Provide the (X, Y) coordinate of the cell's center where the given text is located.  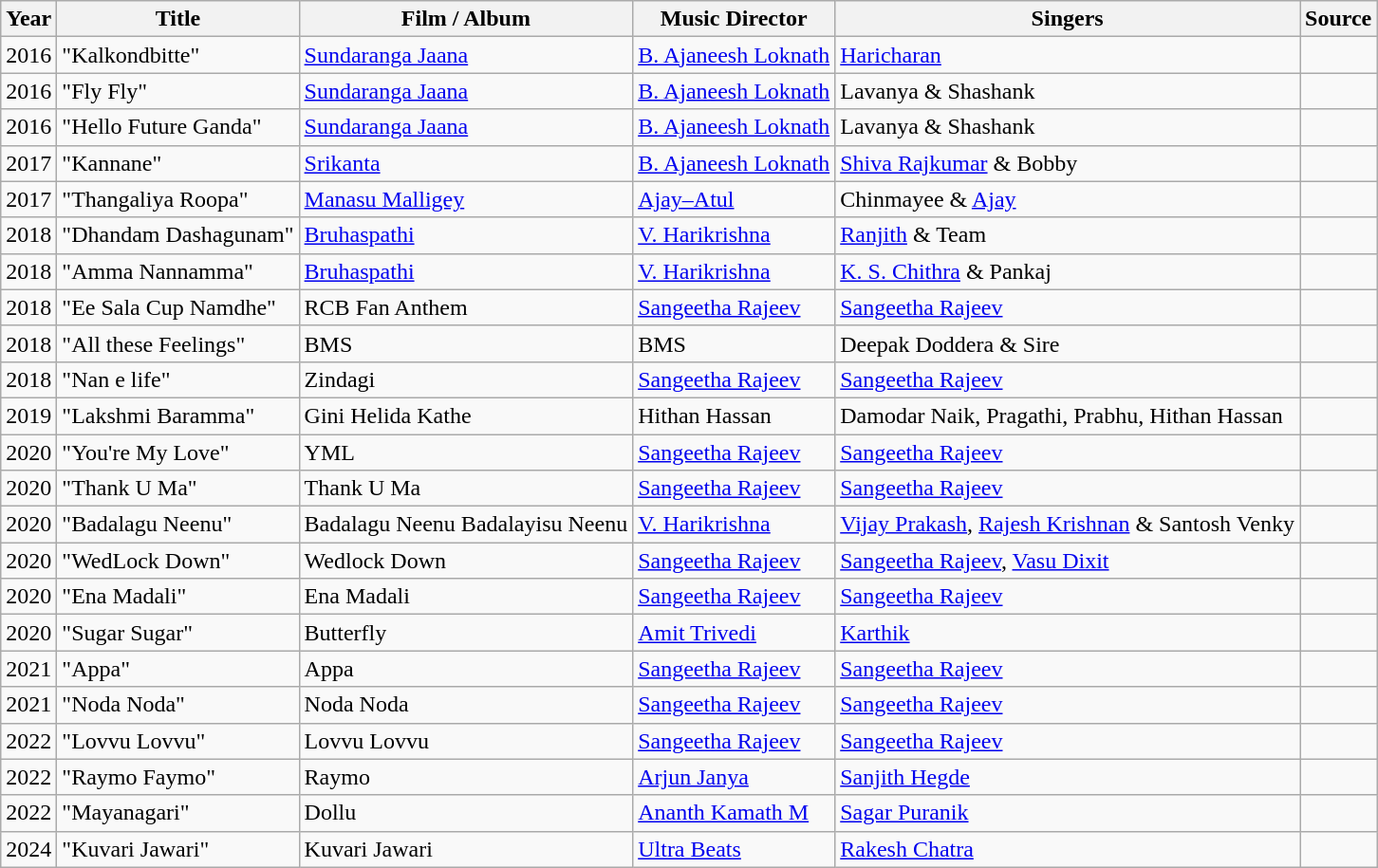
"Thank U Ma" (178, 489)
Badalagu Neenu Badalayisu Neenu (466, 525)
YML (466, 452)
Sanjith Hegde (1068, 777)
Gini Helida Kathe (466, 416)
Amit Trivedi (735, 633)
Haricharan (1068, 55)
"Kuvari Jawari" (178, 849)
Film / Album (466, 19)
Rakesh Chatra (1068, 849)
"Ena Madali" (178, 597)
Thank U Ma (466, 489)
Singers (1068, 19)
2024 (28, 849)
Shiva Rajkumar & Bobby (1068, 163)
"Kalkondbitte" (178, 55)
Year (28, 19)
2019 (28, 416)
"You're My Love" (178, 452)
Karthik (1068, 633)
Damodar Naik, Pragathi, Prabhu, Hithan Hassan (1068, 416)
Ranjith & Team (1068, 235)
"WedLock Down" (178, 561)
Ultra Beats (735, 849)
"Fly Fly" (178, 91)
Ena Madali (466, 597)
Chinmayee & Ajay (1068, 199)
"Kannane" (178, 163)
Ananth Kamath M (735, 813)
Hithan Hassan (735, 416)
Ajay–Atul (735, 199)
Vijay Prakash, Rajesh Krishnan & Santosh Venky (1068, 525)
"Amma Nannamma" (178, 271)
Kuvari Jawari (466, 849)
Sagar Puranik (1068, 813)
"Lovvu Lovvu" (178, 741)
"Badalagu Neenu" (178, 525)
RCB Fan Anthem (466, 307)
"Thangaliya Roopa" (178, 199)
"Appa" (178, 669)
Title (178, 19)
Manasu Malligey (466, 199)
"Raymo Faymo" (178, 777)
"Sugar Sugar" (178, 633)
Appa (466, 669)
"Noda Noda" (178, 705)
Srikanta (466, 163)
"Nan e life" (178, 379)
Arjun Janya (735, 777)
Dollu (466, 813)
"All these Feelings" (178, 343)
"Dhandam Dashagunam" (178, 235)
Lovvu Lovvu (466, 741)
Noda Noda (466, 705)
Zindagi (466, 379)
Wedlock Down (466, 561)
Raymo (466, 777)
"Ee Sala Cup Namdhe" (178, 307)
Music Director (735, 19)
Butterfly (466, 633)
"Lakshmi Baramma" (178, 416)
"Mayanagari" (178, 813)
K. S. Chithra & Pankaj (1068, 271)
"Hello Future Ganda" (178, 127)
Sangeetha Rajeev, Vasu Dixit (1068, 561)
Deepak Doddera & Sire (1068, 343)
Source (1338, 19)
